Scan for the cell matching the given text and deliver its (X, Y) coordinate at center. 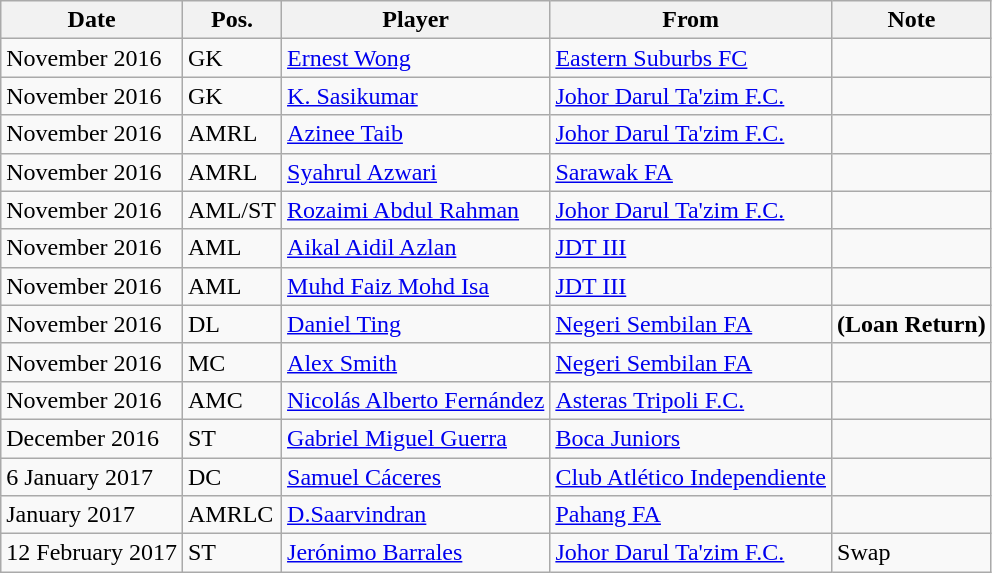
6 January 2017 (92, 477)
D.Saarvindran (416, 515)
Muhd Faiz Mohd Isa (416, 286)
AMC (232, 400)
Pahang FA (691, 515)
Aikal Aidil Azlan (416, 248)
January 2017 (92, 515)
K. Sasikumar (416, 96)
Boca Juniors (691, 438)
Asteras Tripoli F.C. (691, 400)
Samuel Cáceres (416, 477)
AMRLC (232, 515)
Rozaimi Abdul Rahman (416, 210)
Swap (912, 553)
Nicolás Alberto Fernández (416, 400)
Date (92, 20)
Ernest Wong (416, 58)
Alex Smith (416, 362)
Daniel Ting (416, 324)
Gabriel Miguel Guerra (416, 438)
Jerónimo Barrales (416, 553)
(Loan Return) (912, 324)
December 2016 (92, 438)
From (691, 20)
Azinee Taib (416, 134)
AML/ST (232, 210)
12 February 2017 (92, 553)
Syahrul Azwari (416, 172)
MC (232, 362)
Eastern Suburbs FC (691, 58)
DL (232, 324)
Sarawak FA (691, 172)
Pos. (232, 20)
Club Atlético Independiente (691, 477)
Player (416, 20)
DC (232, 477)
Note (912, 20)
